Pinpoint the cell where the given text exists, returning its [X, Y] midpoint coordinate. 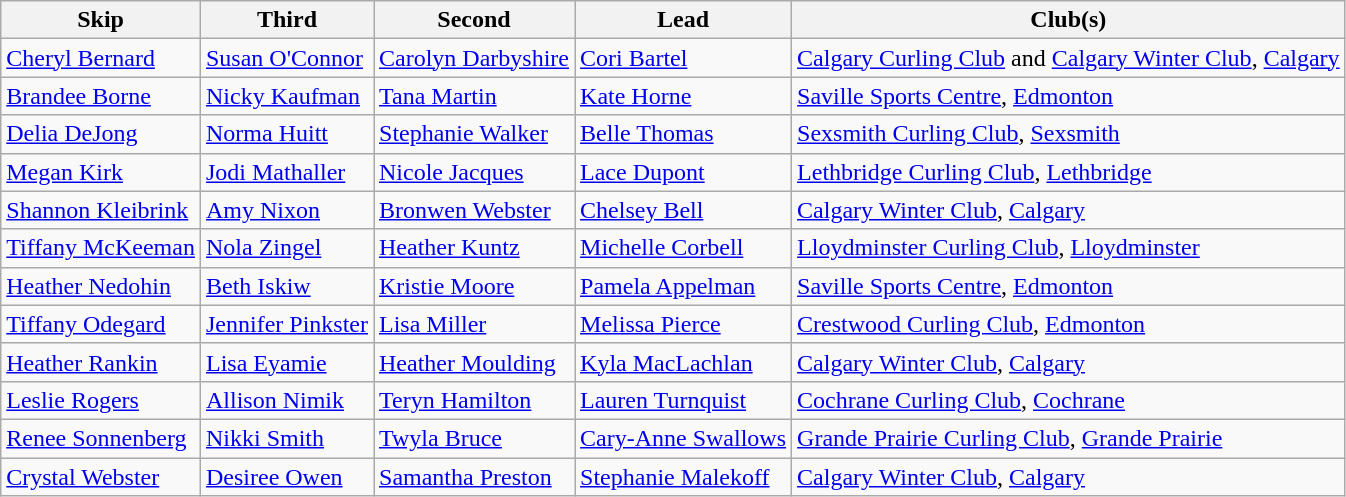
Jodi Mathaller [286, 172]
Susan O'Connor [286, 58]
Nicky Kaufman [286, 96]
Lloydminster Curling Club, Lloydminster [1069, 248]
Tiffany McKeeman [101, 248]
Nikki Smith [286, 438]
Lauren Turnquist [684, 400]
Stephanie Walker [474, 134]
Shannon Kleibrink [101, 210]
Cary-Anne Swallows [684, 438]
Allison Nimik [286, 400]
Lace Dupont [684, 172]
Nicole Jacques [474, 172]
Renee Sonnenberg [101, 438]
Megan Kirk [101, 172]
Tiffany Odegard [101, 324]
Sexsmith Curling Club, Sexsmith [1069, 134]
Lethbridge Curling Club, Lethbridge [1069, 172]
Bronwen Webster [474, 210]
Desiree Owen [286, 477]
Grande Prairie Curling Club, Grande Prairie [1069, 438]
Samantha Preston [474, 477]
Lisa Miller [474, 324]
Kyla MacLachlan [684, 362]
Pamela Appelman [684, 286]
Heather Nedohin [101, 286]
Club(s) [1069, 20]
Heather Moulding [474, 362]
Crystal Webster [101, 477]
Brandee Borne [101, 96]
Skip [101, 20]
Beth Iskiw [286, 286]
Carolyn Darbyshire [474, 58]
Leslie Rogers [101, 400]
Cori Bartel [684, 58]
Norma Huitt [286, 134]
Lead [684, 20]
Teryn Hamilton [474, 400]
Cochrane Curling Club, Cochrane [1069, 400]
Delia DeJong [101, 134]
Cheryl Bernard [101, 58]
Michelle Corbell [684, 248]
Heather Rankin [101, 362]
Stephanie Malekoff [684, 477]
Calgary Curling Club and Calgary Winter Club, Calgary [1069, 58]
Kristie Moore [474, 286]
Jennifer Pinkster [286, 324]
Tana Martin [474, 96]
Belle Thomas [684, 134]
Crestwood Curling Club, Edmonton [1069, 324]
Melissa Pierce [684, 324]
Amy Nixon [286, 210]
Twyla Bruce [474, 438]
Third [286, 20]
Second [474, 20]
Chelsey Bell [684, 210]
Kate Horne [684, 96]
Nola Zingel [286, 248]
Lisa Eyamie [286, 362]
Heather Kuntz [474, 248]
